Detect which cell encompasses the target text, then output its (X, Y) center coordinate. 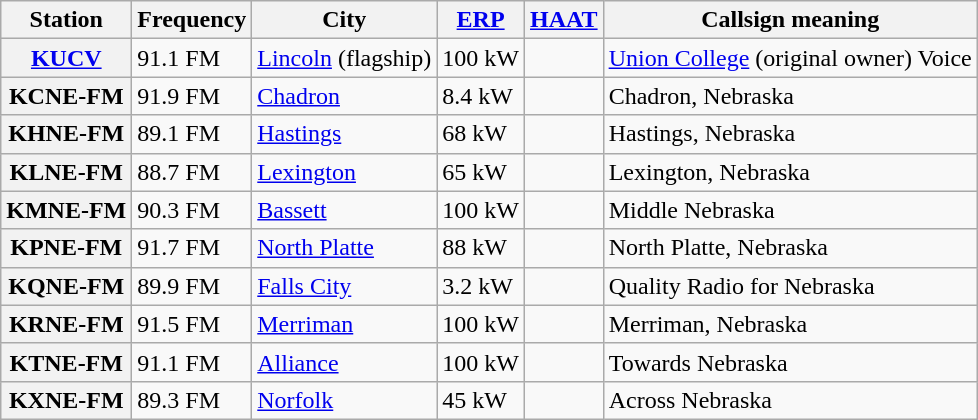
Lexington, Nebraska (790, 172)
Lincoln (flagship) (344, 58)
KUCV (66, 58)
KLNE-FM (66, 172)
Quality Radio for Nebraska (790, 286)
65 kW (481, 172)
Hastings, Nebraska (790, 134)
KMNE-FM (66, 210)
Merriman (344, 324)
Falls City (344, 286)
ERP (481, 20)
68 kW (481, 134)
89.3 FM (192, 400)
Union College (original owner) Voice (790, 58)
Frequency (192, 20)
45 kW (481, 400)
Merriman, Nebraska (790, 324)
North Platte (344, 248)
KHNE-FM (66, 134)
89.9 FM (192, 286)
KCNE-FM (66, 96)
88.7 FM (192, 172)
3.2 kW (481, 286)
Callsign meaning (790, 20)
Bassett (344, 210)
City (344, 20)
Middle Nebraska (790, 210)
KTNE-FM (66, 362)
91.5 FM (192, 324)
North Platte, Nebraska (790, 248)
90.3 FM (192, 210)
91.7 FM (192, 248)
Towards Nebraska (790, 362)
8.4 kW (481, 96)
KRNE-FM (66, 324)
Station (66, 20)
Hastings (344, 134)
HAAT (564, 20)
Alliance (344, 362)
Across Nebraska (790, 400)
Lexington (344, 172)
89.1 FM (192, 134)
Chadron (344, 96)
KXNE-FM (66, 400)
91.9 FM (192, 96)
KQNE-FM (66, 286)
Chadron, Nebraska (790, 96)
Norfolk (344, 400)
88 kW (481, 248)
KPNE-FM (66, 248)
